Detect which cell encompasses the target text, then output its [x, y] center coordinate. 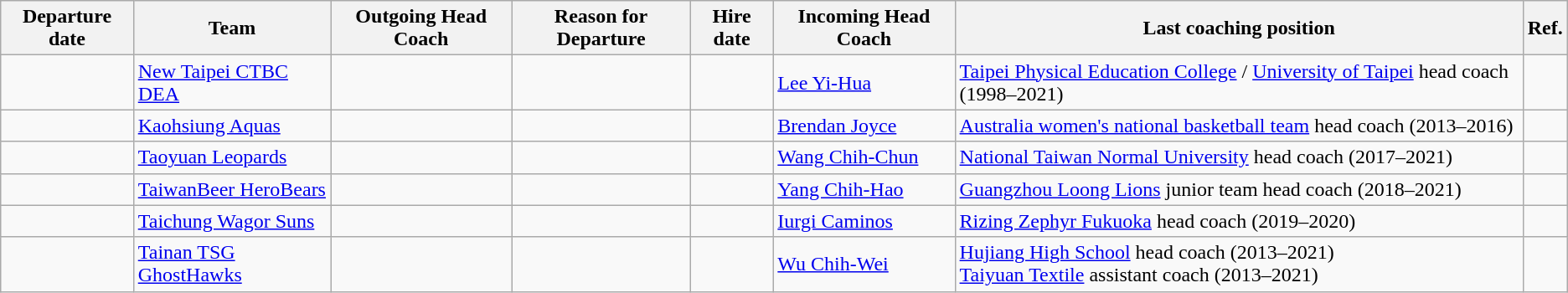
Rizing Zephyr Fukuoka head coach (2019–2020) [1239, 221]
Reason for Departure [601, 28]
Hujiang High School head coach (2013–2021)Taiyuan Textile assistant coach (2013–2021) [1239, 265]
Team [232, 28]
National Taiwan Normal University head coach (2017–2021) [1239, 157]
New Taipei CTBC DEA [232, 82]
Wu Chih-Wei [864, 265]
Yang Chih-Hao [864, 189]
Lee Yi-Hua [864, 82]
Departure date [67, 28]
Last coaching position [1239, 28]
Wang Chih-Chun [864, 157]
Tainan TSG GhostHawks [232, 265]
Ref. [1545, 28]
Taichung Wagor Suns [232, 221]
Outgoing Head Coach [421, 28]
Hire date [731, 28]
Australia women's national basketball team head coach (2013–2016) [1239, 126]
Guangzhou Loong Lions junior team head coach (2018–2021) [1239, 189]
TaiwanBeer HeroBears [232, 189]
Kaohsiung Aquas [232, 126]
Iurgi Caminos [864, 221]
Brendan Joyce [864, 126]
Taipei Physical Education College / University of Taipei head coach (1998–2021) [1239, 82]
Taoyuan Leopards [232, 157]
Incoming Head Coach [864, 28]
